Search for the cell housing the specified text and yield its (x, y) center coordinate. 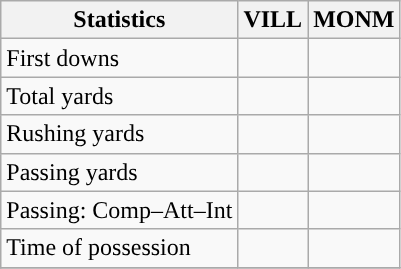
Time of possession (120, 248)
VILL (273, 20)
Total yards (120, 96)
Passing yards (120, 172)
Passing: Comp–Att–Int (120, 210)
MONM (354, 20)
Rushing yards (120, 134)
First downs (120, 58)
Statistics (120, 20)
